Return [X, Y] of the center of cell containing provided text 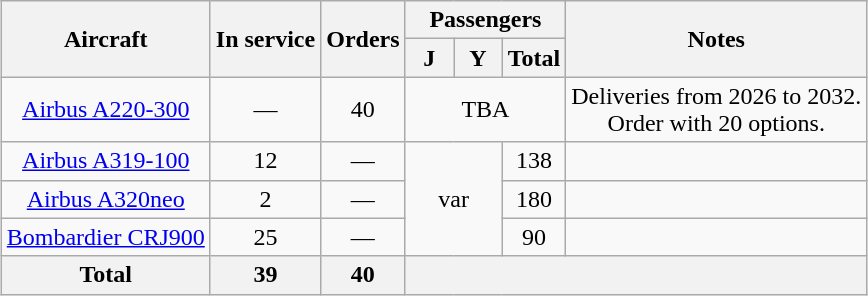
In service [265, 39]
39 [265, 275]
180 [534, 199]
Passengers [486, 20]
Deliveries from 2026 to 2032.Order with 20 options. [716, 110]
12 [265, 161]
Airbus A220-300 [106, 110]
J [430, 58]
138 [534, 161]
Airbus A320neo [106, 199]
TBA [486, 110]
90 [534, 237]
Bombardier CRJ900 [106, 237]
Notes [716, 39]
25 [265, 237]
Y [478, 58]
2 [265, 199]
Orders [363, 39]
var [454, 199]
Airbus A319-100 [106, 161]
Aircraft [106, 39]
